From the cell containing the given text, extract its center point as (x, y) coordinate. 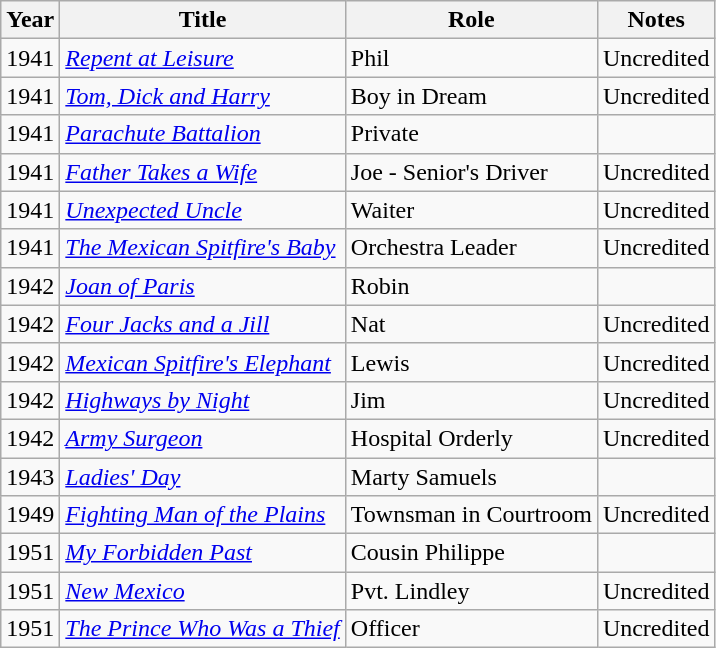
Joe - Senior's Driver (471, 172)
Highways by Night (202, 400)
Pvt. Lindley (471, 591)
The Mexican Spitfire's Baby (202, 248)
Notes (656, 20)
Fighting Man of the Plains (202, 515)
Repent at Leisure (202, 58)
Hospital Orderly (471, 438)
Nat (471, 324)
Year (30, 20)
Role (471, 20)
Townsman in Courtroom (471, 515)
Waiter (471, 210)
Phil (471, 58)
Army Surgeon (202, 438)
Parachute Battalion (202, 134)
My Forbidden Past (202, 553)
Mexican Spitfire's Elephant (202, 362)
Jim (471, 400)
Private (471, 134)
Unexpected Uncle (202, 210)
Four Jacks and a Jill (202, 324)
Ladies' Day (202, 477)
Joan of Paris (202, 286)
Orchestra Leader (471, 248)
1949 (30, 515)
Officer (471, 629)
Boy in Dream (471, 96)
The Prince Who Was a Thief (202, 629)
Robin (471, 286)
Lewis (471, 362)
Cousin Philippe (471, 553)
Title (202, 20)
Marty Samuels (471, 477)
Tom, Dick and Harry (202, 96)
New Mexico (202, 591)
Father Takes a Wife (202, 172)
1943 (30, 477)
